Return the (X, Y) coordinate for the center point of the cell that contains the specified text.  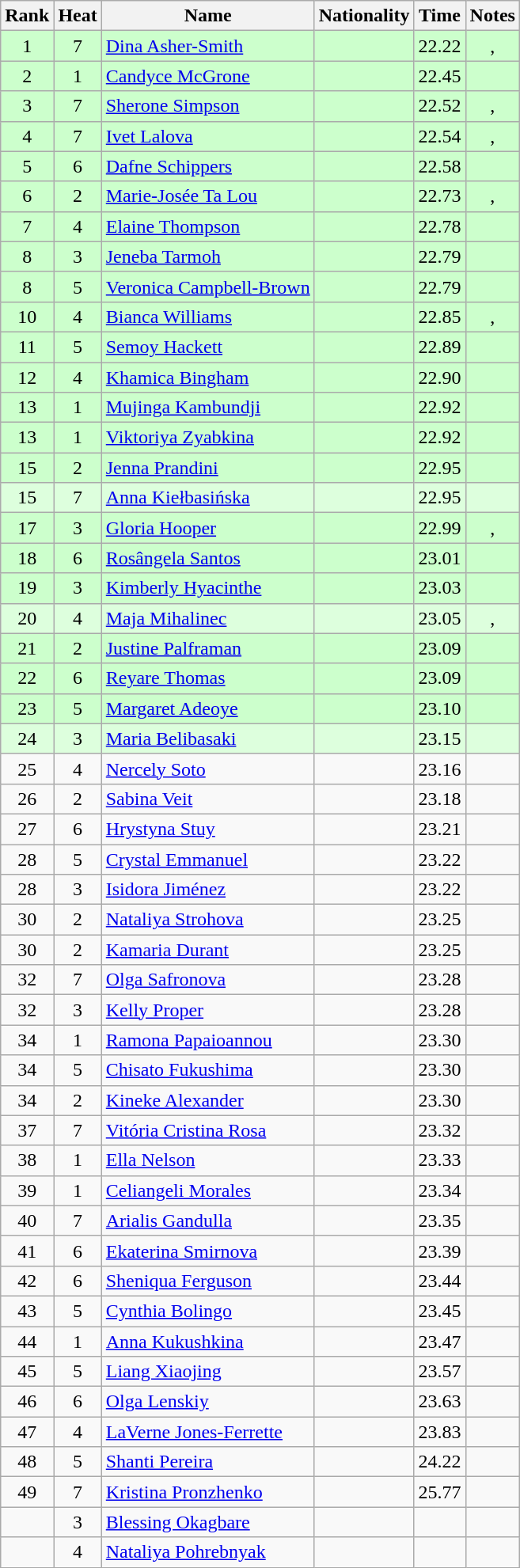
22.58 (440, 166)
Name (207, 16)
22 (27, 678)
40 (27, 1221)
Heat (78, 16)
Kelly Proper (207, 1010)
39 (27, 1190)
Semoy Hackett (207, 347)
44 (27, 1342)
47 (27, 1432)
21 (27, 648)
23.15 (440, 738)
23.10 (440, 708)
Elaine Thompson (207, 226)
12 (27, 378)
Crystal Emmanuel (207, 859)
Mujinga Kambundji (207, 408)
Rosângela Santos (207, 558)
49 (27, 1492)
11 (27, 347)
Dafne Schippers (207, 166)
23.33 (440, 1160)
42 (27, 1281)
Sabina Veit (207, 799)
Ekaterina Smirnova (207, 1251)
Viktoriya Zyabkina (207, 438)
Jenna Prandini (207, 468)
23.18 (440, 799)
Margaret Adeoye (207, 708)
Reyare Thomas (207, 678)
Kamaria Durant (207, 950)
41 (27, 1251)
Ramona Papaioannou (207, 1040)
Anna Kukushkina (207, 1342)
23.83 (440, 1432)
Khamica Bingham (207, 378)
Kineke Alexander (207, 1100)
Sheniqua Ferguson (207, 1281)
23.35 (440, 1221)
LaVerne Jones-Ferrette (207, 1432)
23.47 (440, 1342)
19 (27, 588)
24 (27, 738)
10 (27, 317)
Maria Belibasaki (207, 738)
22.52 (440, 106)
38 (27, 1160)
23.39 (440, 1251)
23.21 (440, 829)
22.90 (440, 378)
22.54 (440, 136)
22.73 (440, 196)
Nataliya Strohova (207, 920)
Time (440, 16)
23.45 (440, 1311)
22.85 (440, 317)
Cynthia Bolingo (207, 1311)
24.22 (440, 1462)
Rank (27, 16)
27 (27, 829)
Shanti Pereira (207, 1462)
Vitória Cristina Rosa (207, 1130)
Candyce McGrone (207, 76)
Nationality (364, 16)
Hrystyna Stuy (207, 829)
25.77 (440, 1492)
Ella Nelson (207, 1160)
Kimberly Hyacinthe (207, 588)
Nercely Soto (207, 769)
22.89 (440, 347)
37 (27, 1130)
Nataliya Pohrebnyak (207, 1552)
25 (27, 769)
Chisato Fukushima (207, 1070)
18 (27, 558)
48 (27, 1462)
Celiangeli Morales (207, 1190)
Arialis Gandulla (207, 1221)
Jeneba Tarmoh (207, 256)
Olga Lenskiy (207, 1402)
Veronica Campbell-Brown (207, 287)
23.32 (440, 1130)
23.44 (440, 1281)
23.01 (440, 558)
Marie-Josée Ta Lou (207, 196)
23.16 (440, 769)
23.34 (440, 1190)
Bianca Williams (207, 317)
Isidora Jiménez (207, 890)
Maja Mihalinec (207, 618)
Ivet Lalova (207, 136)
22.99 (440, 528)
46 (27, 1402)
22.78 (440, 226)
Liang Xiaojing (207, 1372)
Sherone Simpson (207, 106)
23.63 (440, 1402)
Olga Safronova (207, 980)
43 (27, 1311)
20 (27, 618)
22.22 (440, 46)
Dina Asher-Smith (207, 46)
23.03 (440, 588)
17 (27, 528)
26 (27, 799)
23.57 (440, 1372)
Gloria Hooper (207, 528)
23 (27, 708)
22.45 (440, 76)
Justine Palframan (207, 648)
Blessing Okagbare (207, 1522)
Anna Kiełbasińska (207, 498)
23.05 (440, 618)
Notes (492, 16)
45 (27, 1372)
Kristina Pronzhenko (207, 1492)
